Identify which cell holds the provided text, then report its (x, y) central coordinate. 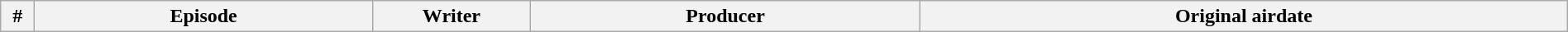
Episode (203, 16)
# (18, 16)
Writer (452, 16)
Producer (724, 16)
Original airdate (1244, 16)
